Scan for the cell matching the given text and deliver its [X, Y] coordinate at center. 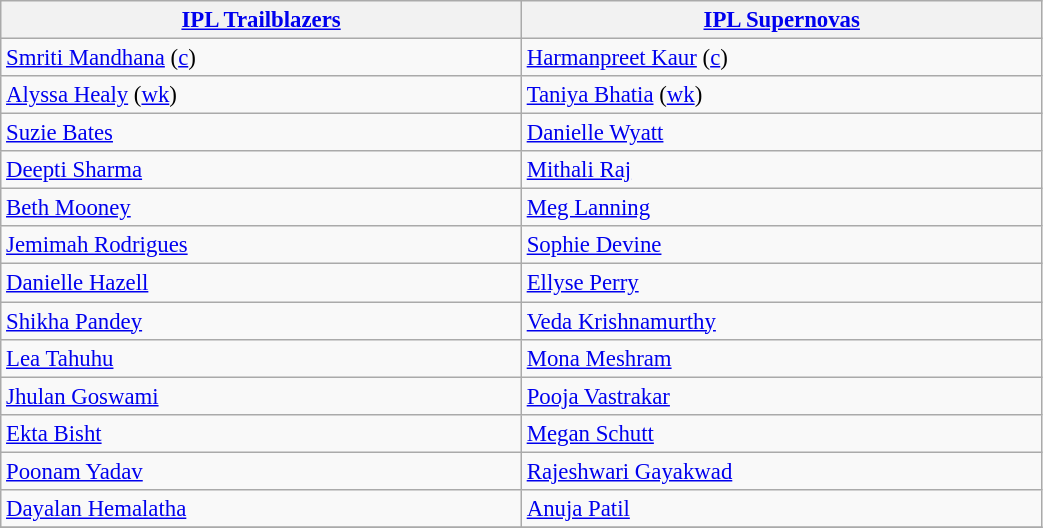
Alyssa Healy (wk) [262, 95]
Mona Meshram [782, 358]
Danielle Wyatt [782, 133]
Shikha Pandey [262, 321]
Jhulan Goswami [262, 396]
IPL Supernovas [782, 20]
Jemimah Rodrigues [262, 245]
Danielle Hazell [262, 283]
Anuja Patil [782, 509]
Megan Schutt [782, 433]
Smriti Mandhana (c) [262, 58]
Taniya Bhatia (wk) [782, 95]
Pooja Vastrakar [782, 396]
Mithali Raj [782, 170]
Ekta Bisht [262, 433]
Rajeshwari Gayakwad [782, 471]
Suzie Bates [262, 133]
Deepti Sharma [262, 170]
Sophie Devine [782, 245]
Poonam Yadav [262, 471]
Harmanpreet Kaur (c) [782, 58]
Dayalan Hemalatha [262, 509]
IPL Trailblazers [262, 20]
Beth Mooney [262, 208]
Ellyse Perry [782, 283]
Lea Tahuhu [262, 358]
Veda Krishnamurthy [782, 321]
Meg Lanning [782, 208]
